Scan for the cell matching the given text and deliver its [x, y] coordinate at center. 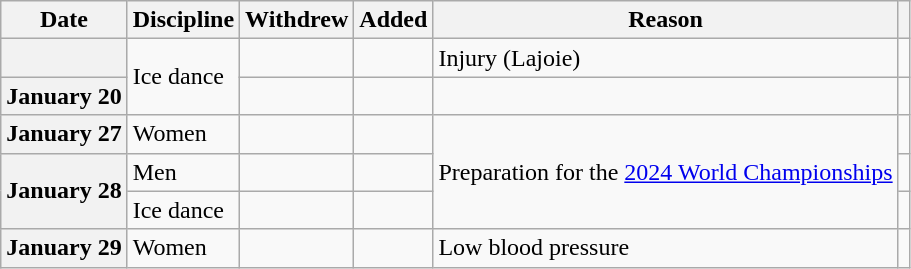
Preparation for the 2024 World Championships [666, 172]
Date [64, 20]
Men [183, 172]
Injury (Lajoie) [666, 58]
Reason [666, 20]
January 20 [64, 96]
Discipline [183, 20]
Added [394, 20]
January 29 [64, 248]
Low blood pressure [666, 248]
January 27 [64, 134]
Withdrew [297, 20]
January 28 [64, 191]
